Return [x, y] of the center of cell containing provided text 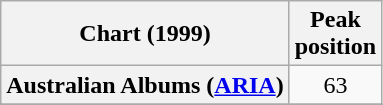
Australian Albums (ARIA) [145, 85]
Peakposition [335, 34]
63 [335, 85]
Chart (1999) [145, 34]
